Provide the (X, Y) coordinate of the cell's center where the given text is located.  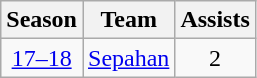
17–18 (42, 58)
Team (128, 20)
Assists (215, 20)
Season (42, 20)
Sepahan (128, 58)
2 (215, 58)
